Capture the cell that displays the provided text and extract its [X, Y] central coordinate. 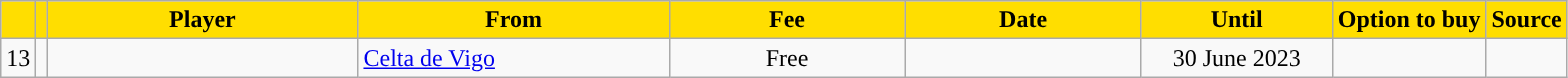
Source [1526, 20]
From [514, 20]
Date [1023, 20]
Until [1236, 20]
30 June 2023 [1236, 58]
Player [202, 20]
Option to buy [1409, 20]
Free [787, 58]
Celta de Vigo [514, 58]
13 [18, 58]
Fee [787, 20]
